Output the [X, Y] coordinate of the center of the cell containing the given text.  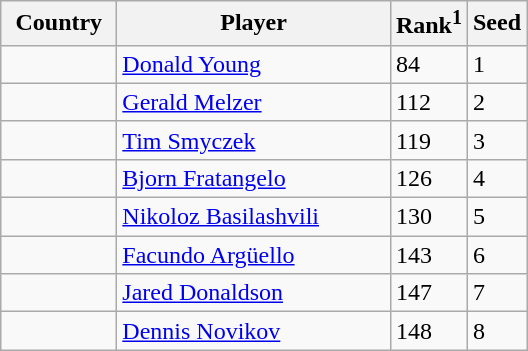
130 [428, 217]
3 [496, 140]
Tim Smyczek [254, 140]
126 [428, 178]
Rank1 [428, 24]
Facundo Argüello [254, 255]
1 [496, 64]
Seed [496, 24]
Bjorn Fratangelo [254, 178]
Nikoloz Basilashvili [254, 217]
Jared Donaldson [254, 293]
6 [496, 255]
Donald Young [254, 64]
148 [428, 331]
7 [496, 293]
Player [254, 24]
8 [496, 331]
Gerald Melzer [254, 102]
147 [428, 293]
84 [428, 64]
2 [496, 102]
119 [428, 140]
5 [496, 217]
4 [496, 178]
112 [428, 102]
Dennis Novikov [254, 331]
143 [428, 255]
Country [59, 24]
